Detect which cell encompasses the target text, then output its (x, y) center coordinate. 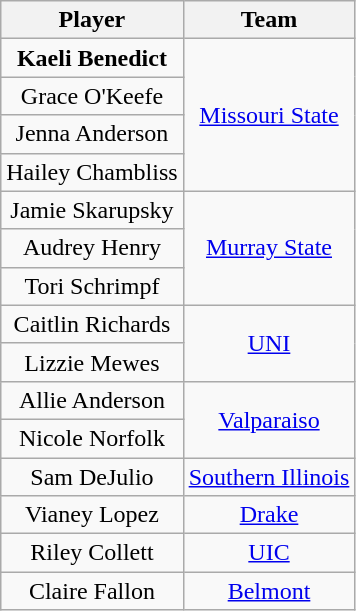
Player (92, 20)
Audrey Henry (92, 248)
Kaeli Benedict (92, 58)
Jenna Anderson (92, 134)
Hailey Chambliss (92, 172)
Jamie Skarupsky (92, 210)
Missouri State (269, 115)
Sam DeJulio (92, 477)
Belmont (269, 591)
Southern Illinois (269, 477)
Valparaiso (269, 419)
Team (269, 20)
Nicole Norfolk (92, 438)
Grace O'Keefe (92, 96)
Riley Collett (92, 553)
Tori Schrimpf (92, 286)
Allie Anderson (92, 400)
UNI (269, 343)
UIC (269, 553)
Drake (269, 515)
Caitlin Richards (92, 324)
Murray State (269, 248)
Lizzie Mewes (92, 362)
Vianey Lopez (92, 515)
Claire Fallon (92, 591)
